From the cell containing the given text, extract its center point as (X, Y) coordinate. 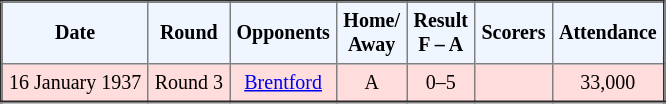
Round (189, 33)
ResultF – A (441, 33)
33,000 (608, 83)
16 January 1937 (75, 83)
A (372, 83)
Attendance (608, 33)
Home/Away (372, 33)
Scorers (514, 33)
Round 3 (189, 83)
Opponents (284, 33)
0–5 (441, 83)
Brentford (284, 83)
Date (75, 33)
